Detect which cell encompasses the target text, then output its [x, y] center coordinate. 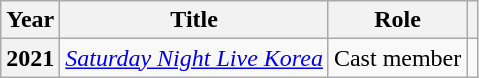
Role [397, 20]
Saturday Night Live Korea [194, 58]
Title [194, 20]
Cast member [397, 58]
2021 [30, 58]
Year [30, 20]
